Output the [X, Y] coordinate of the center of the cell containing the given text.  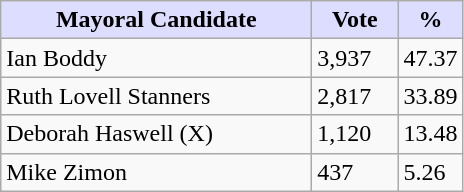
Mayoral Candidate [156, 20]
Deborah Haswell (X) [156, 134]
33.89 [430, 96]
2,817 [355, 96]
13.48 [430, 134]
3,937 [355, 58]
47.37 [430, 58]
Ian Boddy [156, 58]
437 [355, 172]
% [430, 20]
5.26 [430, 172]
1,120 [355, 134]
Vote [355, 20]
Mike Zimon [156, 172]
Ruth Lovell Stanners [156, 96]
